Determine the [X, Y] coordinate at the center of the cell enclosing the given text.  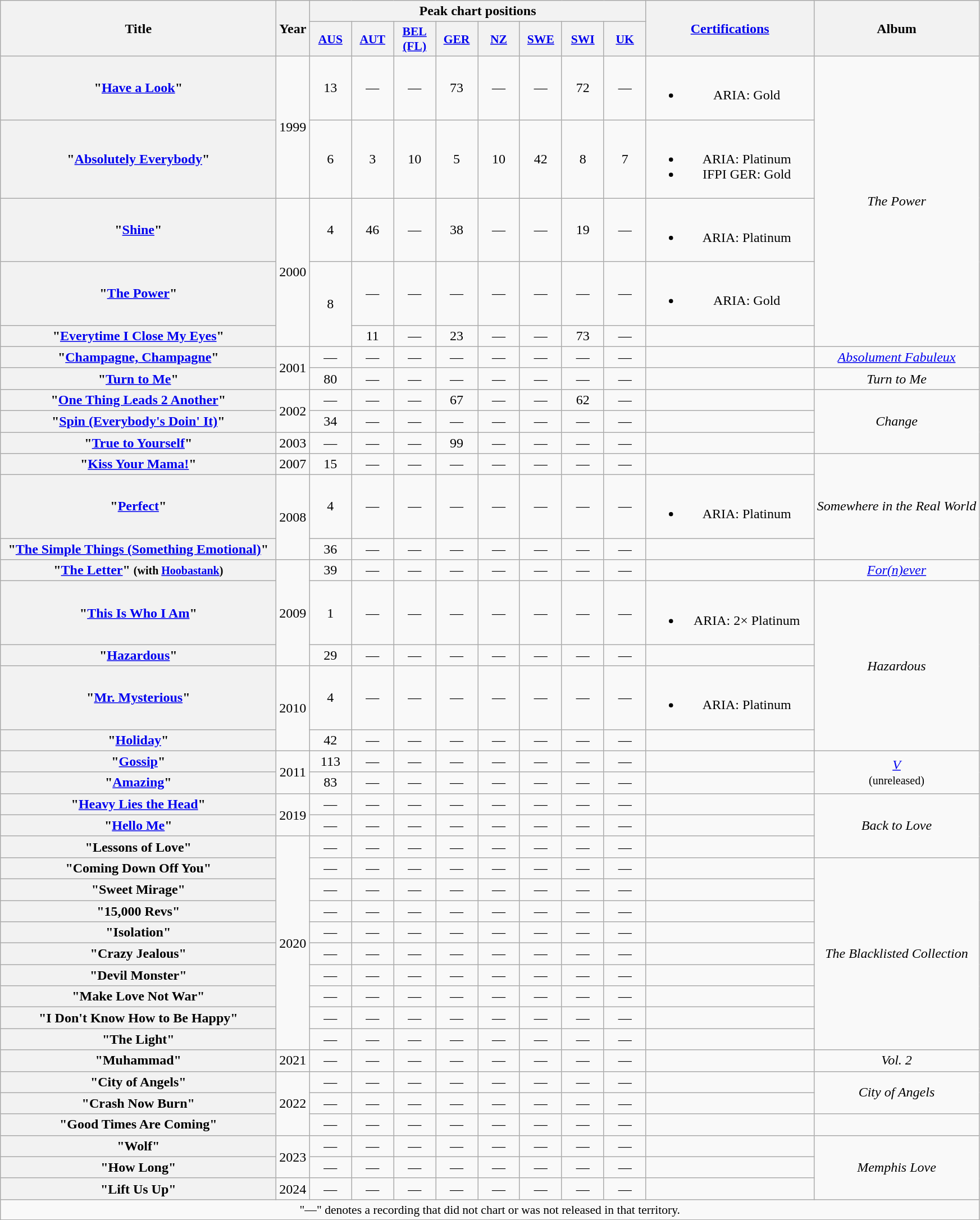
ARIA: PlatinumIFPI GER: Gold [730, 159]
"Lift Us Up" [138, 1189]
2020 [293, 943]
2002 [293, 410]
UK [625, 39]
2009 [293, 613]
2003 [293, 443]
"Hello Me" [138, 825]
"Crash Now Burn" [138, 1103]
13 [330, 88]
Back to Love [896, 825]
11 [373, 336]
Memphis Love [896, 1167]
72 [583, 88]
"Lessons of Love" [138, 847]
V(unreleased) [896, 772]
38 [457, 230]
"Perfect" [138, 506]
2024 [293, 1189]
"City of Angels" [138, 1082]
"Amazing" [138, 783]
Title [138, 28]
"Gossip" [138, 761]
19 [583, 230]
Certifications [730, 28]
"Heavy Lies the Head" [138, 804]
"How Long" [138, 1167]
"Turn to Me" [138, 378]
2008 [293, 518]
34 [330, 421]
ARIA: 2× Platinum [730, 613]
113 [330, 761]
"Have a Look" [138, 88]
"Kiss Your Mama!" [138, 464]
"—" denotes a recording that did not chart or was not released in that territory. [490, 1209]
GER [457, 39]
"Devil Monster" [138, 975]
SWI [583, 39]
"True to Yourself" [138, 443]
The Blacklisted Collection [896, 953]
Year [293, 28]
"Wolf" [138, 1146]
Somewhere in the Real World [896, 506]
"Sweet Mirage" [138, 889]
"Shine" [138, 230]
For(n)ever [896, 570]
"Absolutely Everybody" [138, 159]
BEL (FL) [414, 39]
2010 [293, 709]
"Coming Down Off You" [138, 868]
2011 [293, 772]
"This Is Who I Am" [138, 613]
"Make Love Not War" [138, 997]
Peak chart positions [477, 11]
29 [330, 655]
83 [330, 783]
62 [583, 400]
46 [373, 230]
"Spin (Everybody's Doin' It)" [138, 421]
15 [330, 464]
"Isolation" [138, 933]
2001 [293, 368]
AUS [330, 39]
Vol. 2 [896, 1061]
3 [373, 159]
"The Power" [138, 293]
67 [457, 400]
23 [457, 336]
Change [896, 421]
AUT [373, 39]
"The Light" [138, 1039]
Hazardous [896, 666]
"The Simple Things (Something Emotional)" [138, 549]
The Power [896, 201]
"Mr. Mysterious" [138, 697]
80 [330, 378]
"Muhammad" [138, 1061]
1999 [293, 127]
2023 [293, 1157]
2007 [293, 464]
City of Angels [896, 1093]
2019 [293, 815]
7 [625, 159]
"Champagne, Champagne" [138, 357]
5 [457, 159]
Absolument Fabuleux [896, 357]
39 [330, 570]
"Good Times Are Coming" [138, 1125]
Turn to Me [896, 378]
"I Don't Know How to Be Happy" [138, 1018]
"Crazy Jealous" [138, 954]
"15,000 Revs" [138, 911]
Album [896, 28]
36 [330, 549]
99 [457, 443]
2000 [293, 272]
SWE [540, 39]
"The Letter" (with Hoobastank) [138, 570]
"Holiday" [138, 740]
6 [330, 159]
2022 [293, 1103]
"One Thing Leads 2 Another" [138, 400]
"Hazardous" [138, 655]
NZ [499, 39]
1 [330, 613]
2021 [293, 1061]
"Everytime I Close My Eyes" [138, 336]
